Provide the [x, y] coordinate of the cell's center where the given text is located.  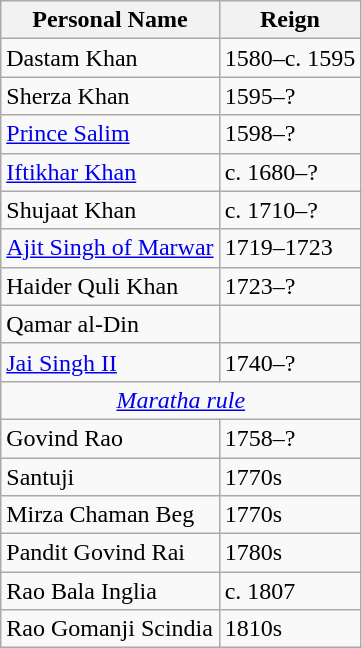
1758–? [290, 438]
Pandit Govind Rai [110, 553]
1595–? [290, 96]
Qamar al-Din [110, 324]
Rao Bala Inglia [110, 591]
Rao Gomanji Scindia [110, 629]
Maratha rule [181, 400]
Govind Rao [110, 438]
1740–? [290, 362]
Dastam Khan [110, 58]
1598–? [290, 134]
Iftikhar Khan [110, 172]
1780s [290, 553]
1719–1723 [290, 248]
Reign [290, 20]
Haider Quli Khan [110, 286]
c. 1710–? [290, 210]
1723–? [290, 286]
Personal Name [110, 20]
Shujaat Khan [110, 210]
1580–c. 1595 [290, 58]
c. 1680–? [290, 172]
Sherza Khan [110, 96]
Jai Singh II [110, 362]
c. 1807 [290, 591]
Prince Salim [110, 134]
Mirza Chaman Beg [110, 515]
1810s [290, 629]
Santuji [110, 477]
Ajit Singh of Marwar [110, 248]
